From the cell containing the given text, extract its center point as [x, y] coordinate. 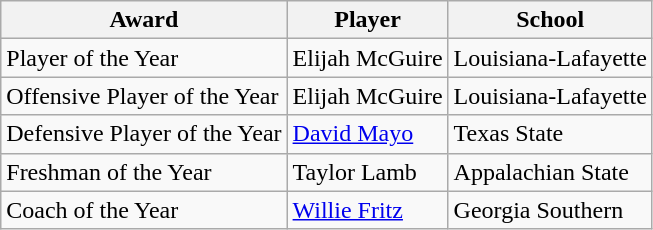
Appalachian State [550, 172]
Willie Fritz [368, 210]
Defensive Player of the Year [144, 134]
Taylor Lamb [368, 172]
Coach of the Year [144, 210]
Player of the Year [144, 58]
Player [368, 20]
Freshman of the Year [144, 172]
Texas State [550, 134]
David Mayo [368, 134]
Georgia Southern [550, 210]
Offensive Player of the Year [144, 96]
Award [144, 20]
School [550, 20]
